Output the [x, y] coordinate of the center of the cell containing the given text.  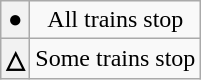
All trains stop [116, 20]
Some trains stop [116, 59]
△ [16, 59]
● [16, 20]
